Locate the cell with the specified text and output its [x, y] center coordinate. 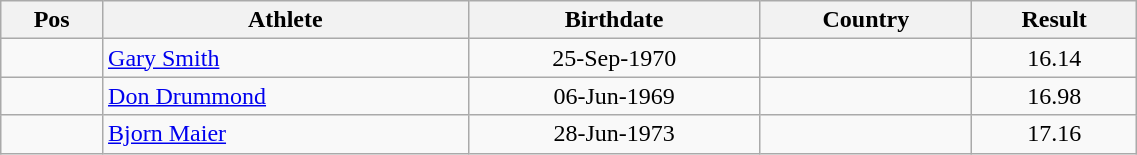
Gary Smith [286, 58]
16.98 [1054, 96]
Birthdate [614, 20]
Result [1054, 20]
17.16 [1054, 134]
16.14 [1054, 58]
Pos [52, 20]
25-Sep-1970 [614, 58]
28-Jun-1973 [614, 134]
Bjorn Maier [286, 134]
Don Drummond [286, 96]
Country [866, 20]
Athlete [286, 20]
06-Jun-1969 [614, 96]
